Provide the [x, y] coordinate of the cell's center where the given text is located.  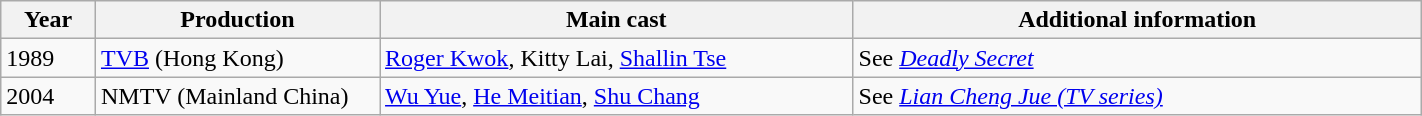
1989 [48, 58]
TVB (Hong Kong) [237, 58]
Year [48, 20]
Roger Kwok, Kitty Lai, Shallin Tse [617, 58]
Main cast [617, 20]
Additional information [1137, 20]
See Lian Cheng Jue (TV series) [1137, 96]
See Deadly Secret [1137, 58]
2004 [48, 96]
Production [237, 20]
Wu Yue, He Meitian, Shu Chang [617, 96]
NMTV (Mainland China) [237, 96]
